Extract the (x, y) coordinate from the center of the cell holding the provided text.  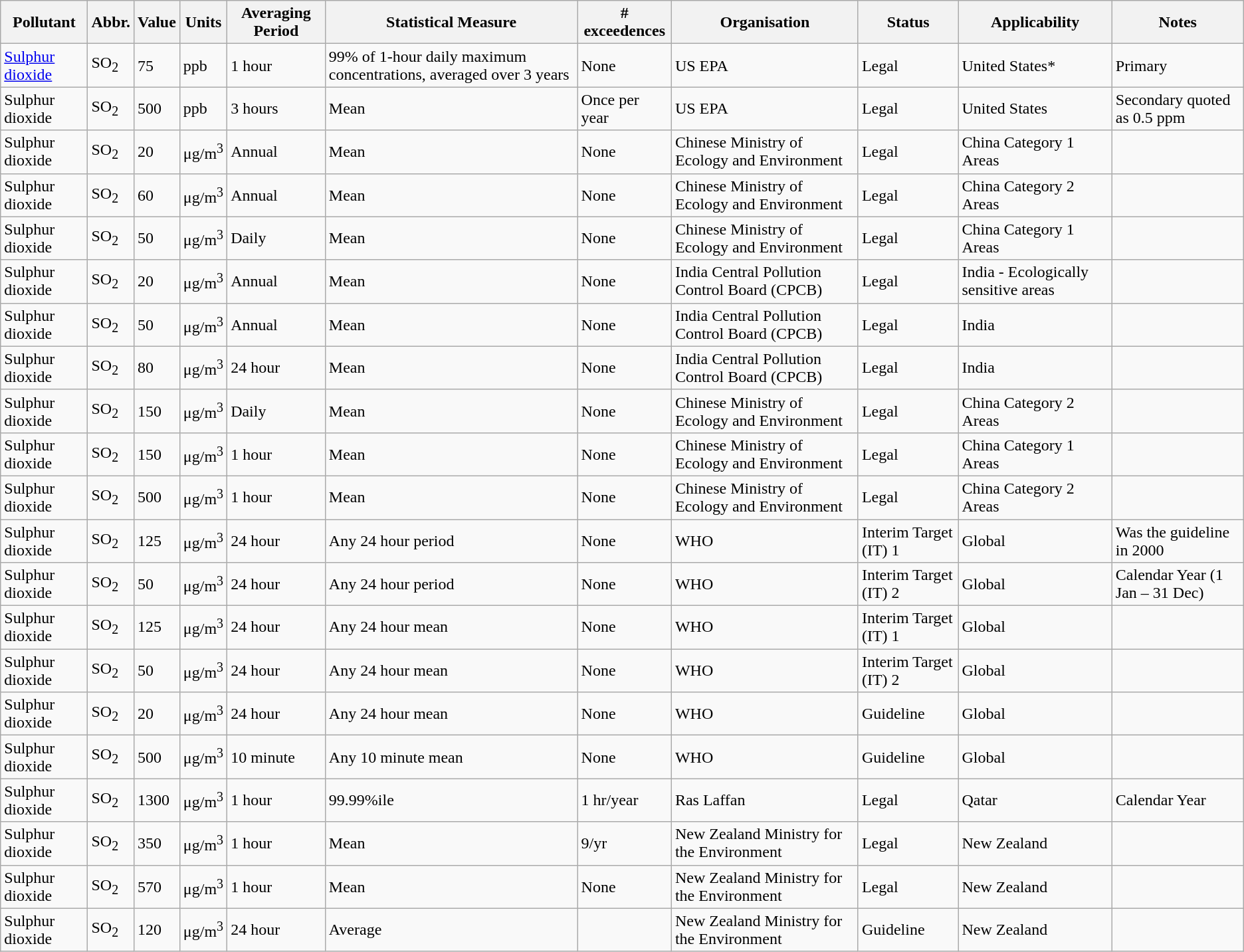
Once per year (625, 109)
Statistical Measure (451, 23)
3 hours (276, 109)
1 hr/year (625, 800)
India - Ecologically sensitive areas (1035, 282)
Abbr. (111, 23)
Primary (1178, 65)
Calendar Year (1 Jan – 31 Dec) (1178, 585)
120 (157, 930)
570 (157, 886)
Value (157, 23)
# exceedences (625, 23)
United States (1035, 109)
Was the guideline in 2000 (1178, 541)
10 minute (276, 757)
Ras Laffan (764, 800)
Averaging Period (276, 23)
80 (157, 368)
1300 (157, 800)
Applicability (1035, 23)
Average (451, 930)
Units (203, 23)
Calendar Year (1178, 800)
350 (157, 844)
Status (908, 23)
60 (157, 195)
Notes (1178, 23)
Any 10 minute mean (451, 757)
9/yr (625, 844)
Qatar (1035, 800)
99% of 1-hour daily maximum concentrations, averaged over 3 years (451, 65)
Pollutant (44, 23)
75 (157, 65)
United States* (1035, 65)
99.99%ile (451, 800)
Organisation (764, 23)
Secondary quoted as 0.5 ppm (1178, 109)
